Capture the cell that displays the provided text and extract its (X, Y) central coordinate. 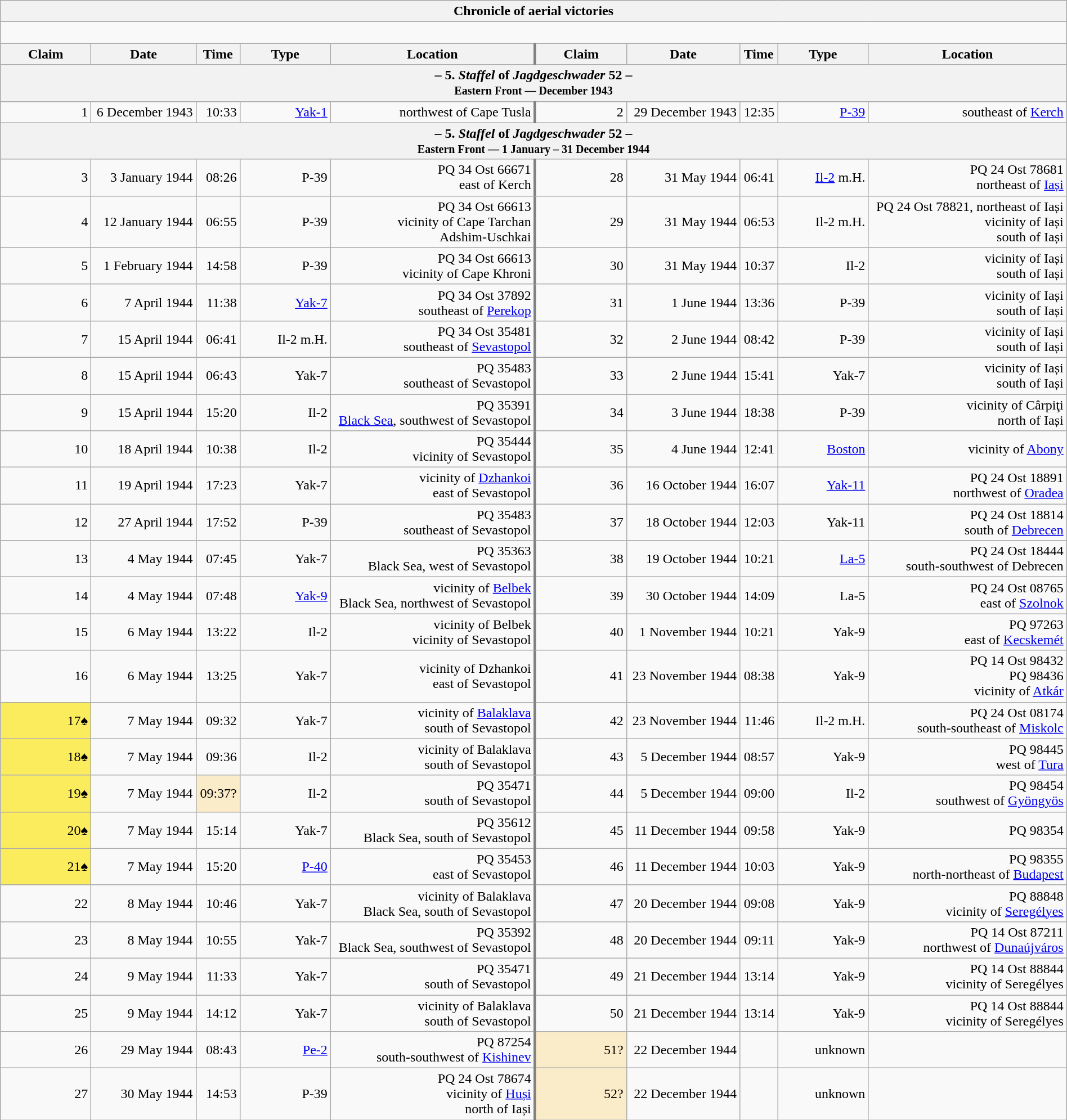
1 November 1944 (683, 632)
vicinity of Cârpiţi north of Iași (967, 412)
18 October 1944 (683, 522)
17:23 (218, 486)
07:48 (218, 595)
36 (581, 486)
14:12 (218, 1013)
25 (46, 1013)
27 (46, 1094)
6 (46, 303)
18:38 (759, 412)
19 October 1944 (683, 559)
10:03 (759, 866)
PQ 24 Ost 08174 south-southeast of Miskolc (967, 720)
PQ 34 Ost 66613vicinity of Cape TarchanAdshim-Uschkai (432, 222)
PQ 24 Ost 18444 south-southwest of Debrecen (967, 559)
29 May 1944 (144, 1050)
41 (581, 676)
11:33 (218, 977)
43 (581, 757)
19♠ (46, 793)
PQ 35453 east of Sevastopol (432, 866)
32 (581, 339)
18♠ (46, 757)
14:53 (218, 1094)
PQ 88848vicinity of Seregélyes (967, 903)
09:36 (218, 757)
15:14 (218, 830)
PQ 24 Ost 08765 east of Szolnok (967, 595)
14 (46, 595)
11:46 (759, 720)
30 May 1944 (144, 1094)
PQ 35392Black Sea, southwest of Sevastopol (432, 939)
PQ 24 Ost 18814 south of Debrecen (967, 522)
46 (581, 866)
11:38 (218, 303)
13:22 (218, 632)
11 (46, 486)
08:42 (759, 339)
09:32 (218, 720)
29 (581, 222)
20♠ (46, 830)
09:11 (759, 939)
9 (46, 412)
10:37 (759, 266)
PQ 35391Black Sea, southwest of Sevastopol (432, 412)
Boston (823, 449)
PQ 34 Ost 35481 southeast of Sevastopol (432, 339)
8 (46, 376)
44 (581, 793)
17♠ (46, 720)
23 (46, 939)
49 (581, 977)
48 (581, 939)
10:55 (218, 939)
7 April 1944 (144, 303)
12:35 (759, 112)
4 (46, 222)
PQ 24 Ost 78674vicinity of Huși north of Iași (432, 1094)
PQ 35363Black Sea, west of Sevastopol (432, 559)
50 (581, 1013)
18 April 1944 (144, 449)
Pe-2 (285, 1050)
12:41 (759, 449)
30 (581, 266)
PQ 14 Ost 87211 northwest of Dunaújváros (967, 939)
PQ 97263east of Kecskemét (967, 632)
5 (46, 266)
northwest of Cape Tusla (432, 112)
13 (46, 559)
09:00 (759, 793)
6 December 1943 (144, 112)
PQ 98445west of Tura (967, 757)
31 (581, 303)
16 (46, 676)
09:37? (218, 793)
15:41 (759, 376)
51? (581, 1050)
22 (46, 903)
PQ 24 Ost 78681 northeast of Iași (967, 178)
21♠ (46, 866)
PQ 98454 southwest of Gyöngyös (967, 793)
PQ 34 Ost 66671east of Kerch (432, 178)
06:55 (218, 222)
Chronicle of aerial victories (533, 11)
PQ 34 Ost 66613vicinity of Cape Khroni (432, 266)
13:25 (218, 676)
vicinity of Belbekvicinity of Sevastopol (432, 632)
06:43 (218, 376)
27 April 1944 (144, 522)
vicinity of Abony (967, 449)
vicinity of BelbekBlack Sea, northwest of Sevastopol (432, 595)
24 (46, 977)
15 (46, 632)
29 December 1943 (683, 112)
7 (46, 339)
12 (46, 522)
14:09 (759, 595)
1 February 1944 (144, 266)
3 (46, 178)
12:03 (759, 522)
Yak-1 (285, 112)
07:45 (218, 559)
PQ 98355 north-northeast of Budapest (967, 866)
47 (581, 903)
33 (581, 376)
PQ 24 Ost 18891 northwest of Oradea (967, 486)
30 October 1944 (683, 595)
26 (46, 1050)
PQ 14 Ost 98432PQ 98436vicinity of Atkár (967, 676)
10:33 (218, 112)
08:43 (218, 1050)
35 (581, 449)
10:38 (218, 449)
16 October 1944 (683, 486)
PQ 35612Black Sea, south of Sevastopol (432, 830)
40 (581, 632)
southeast of Kerch (967, 112)
06:53 (759, 222)
PQ 35444vicinity of Sevastopol (432, 449)
14:58 (218, 266)
19 April 1944 (144, 486)
45 (581, 830)
3 January 1944 (144, 178)
08:26 (218, 178)
PQ 98354 (967, 830)
37 (581, 522)
PQ 24 Ost 78821, northeast of Iașivicinity of Iași south of Iași (967, 222)
4 June 1944 (683, 449)
P-40 (285, 866)
38 (581, 559)
PQ 34 Ost 37892 southeast of Perekop (432, 303)
vicinity of BalaklavaBlack Sea, south of Sevastopol (432, 903)
09:08 (759, 903)
3 June 1944 (683, 412)
34 (581, 412)
2 (581, 112)
28 (581, 178)
16:07 (759, 486)
1 (46, 112)
42 (581, 720)
12 January 1944 (144, 222)
08:38 (759, 676)
– 5. Staffel of Jagdgeschwader 52 –Eastern Front — December 1943 (533, 83)
17:52 (218, 522)
52? (581, 1094)
PQ 87254 south-southwest of Kishinev (432, 1050)
13:36 (759, 303)
09:58 (759, 830)
10 (46, 449)
08:57 (759, 757)
1 June 1944 (683, 303)
10:46 (218, 903)
39 (581, 595)
– 5. Staffel of Jagdgeschwader 52 –Eastern Front — 1 January – 31 December 1944 (533, 141)
